From the cell containing the given text, extract its center point as [X, Y] coordinate. 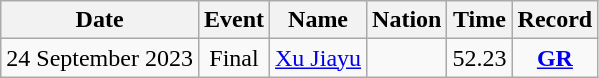
Xu Jiayu [318, 58]
GR [555, 58]
Name [318, 20]
Event [234, 20]
Time [480, 20]
Date [100, 20]
Final [234, 58]
Nation [407, 20]
52.23 [480, 58]
24 September 2023 [100, 58]
Record [555, 20]
